From the cell containing the given text, extract its center point as [x, y] coordinate. 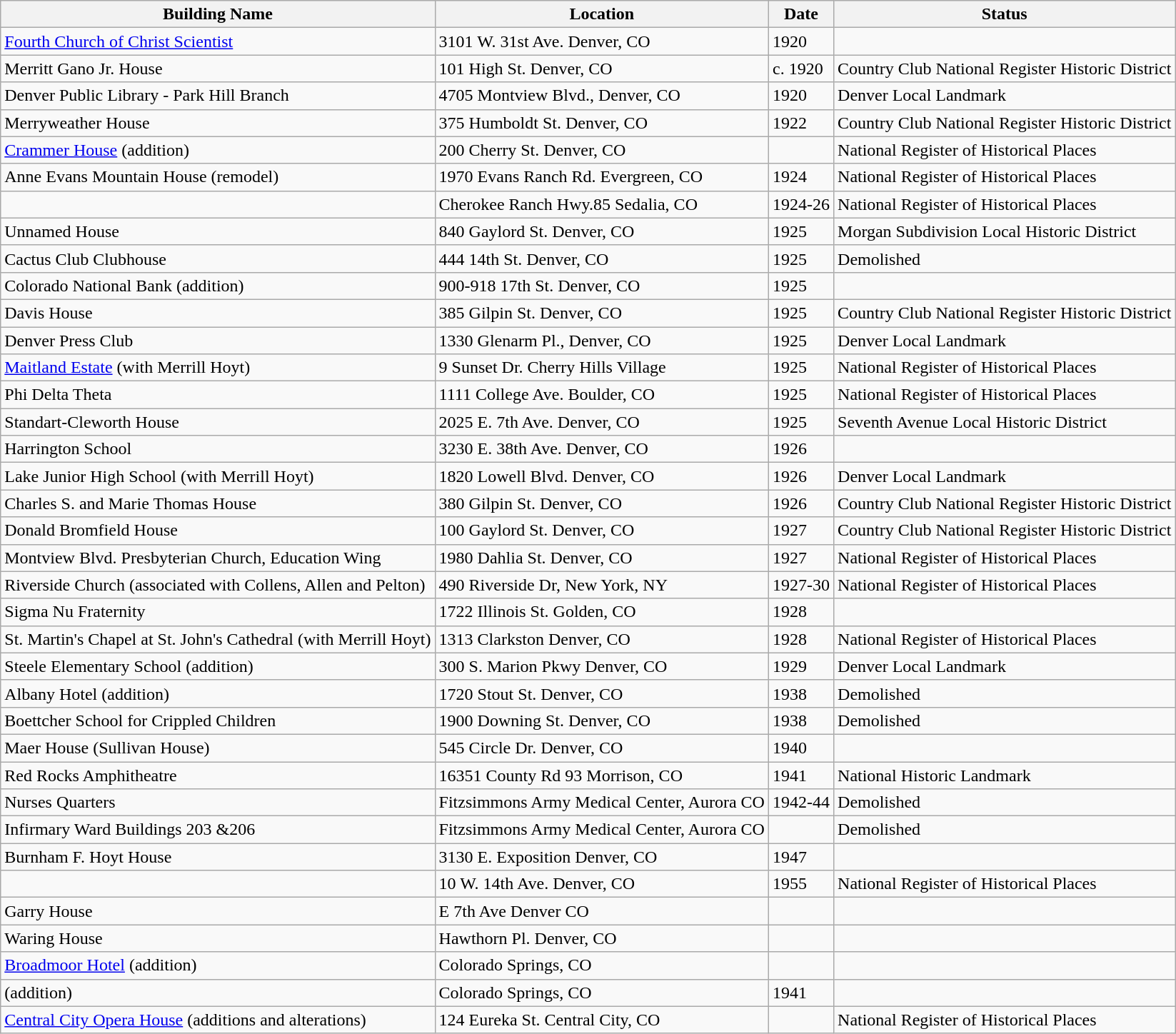
4705 Montview Blvd., Denver, CO [601, 96]
Cactus Club Clubhouse [218, 258]
490 Riverside Dr, New York, NY [601, 585]
Morgan Subdivision Local Historic District [1005, 231]
124 Eureka St. Central City, CO [601, 1020]
E 7th Ave Denver CO [601, 911]
1970 Evans Ranch Rd. Evergreen, CO [601, 177]
Denver Press Club [218, 341]
100 Gaylord St. Denver, CO [601, 531]
Steele Elementary School (addition) [218, 666]
200 Cherry St. Denver, CO [601, 150]
1313 Clarkston Denver, CO [601, 639]
900-918 17th St. Denver, CO [601, 286]
Standart-Cleworth House [218, 422]
300 S. Marion Pkwy Denver, CO [601, 666]
444 14th St. Denver, CO [601, 258]
9 Sunset Dr. Cherry Hills Village [601, 368]
Status [1005, 14]
1820 Lowell Blvd. Denver, CO [601, 476]
Anne Evans Mountain House (remodel) [218, 177]
Albany Hotel (addition) [218, 693]
3101 W. 31st Ave. Denver, CO [601, 41]
Montview Blvd. Presbyterian Church, Education Wing [218, 558]
Waring House [218, 938]
1924-26 [801, 204]
Donald Bromfield House [218, 531]
Burnham F. Hoyt House [218, 857]
Infirmary Ward Buildings 203 &206 [218, 830]
Riverside Church (associated with Collens, Allen and Pelton) [218, 585]
Phi Delta Theta [218, 395]
Boettcher School for Crippled Children [218, 721]
Seventh Avenue Local Historic District [1005, 422]
Cherokee Ranch Hwy.85 Sedalia, CO [601, 204]
National Historic Landmark [1005, 775]
385 Gilpin St. Denver, CO [601, 313]
1929 [801, 666]
Merryweather House [218, 123]
Maitland Estate (with Merrill Hoyt) [218, 368]
380 Gilpin St. Denver, CO [601, 503]
Merritt Gano Jr. House [218, 69]
Crammer House (addition) [218, 150]
Central City Opera House (additions and alterations) [218, 1020]
1927-30 [801, 585]
c. 1920 [801, 69]
1922 [801, 123]
Fourth Church of Christ Scientist [218, 41]
Lake Junior High School (with Merrill Hoyt) [218, 476]
St. Martin's Chapel at St. John's Cathedral (with Merrill Hoyt) [218, 639]
1722 Illinois St. Golden, CO [601, 612]
1924 [801, 177]
Date [801, 14]
1900 Downing St. Denver, CO [601, 721]
Red Rocks Amphitheatre [218, 775]
Harrington School [218, 449]
(addition) [218, 993]
Broadmoor Hotel (addition) [218, 965]
Unnamed House [218, 231]
Location [601, 14]
545 Circle Dr. Denver, CO [601, 748]
Colorado National Bank (addition) [218, 286]
3230 E. 38th Ave. Denver, CO [601, 449]
Davis House [218, 313]
1720 Stout St. Denver, CO [601, 693]
1955 [801, 884]
375 Humboldt St. Denver, CO [601, 123]
Denver Public Library - Park Hill Branch [218, 96]
3130 E. Exposition Denver, CO [601, 857]
Garry House [218, 911]
101 High St. Denver, CO [601, 69]
1980 Dahlia St. Denver, CO [601, 558]
Nurses Quarters [218, 803]
16351 County Rd 93 Morrison, CO [601, 775]
2025 E. 7th Ave. Denver, CO [601, 422]
840 Gaylord St. Denver, CO [601, 231]
1330 Glenarm Pl., Denver, CO [601, 341]
Hawthorn Pl. Denver, CO [601, 938]
1942-44 [801, 803]
1940 [801, 748]
1111 College Ave. Boulder, CO [601, 395]
Sigma Nu Fraternity [218, 612]
Maer House (Sullivan House) [218, 748]
Building Name [218, 14]
10 W. 14th Ave. Denver, CO [601, 884]
Charles S. and Marie Thomas House [218, 503]
1947 [801, 857]
